Pinpoint the cell where the given text exists, returning its [x, y] midpoint coordinate. 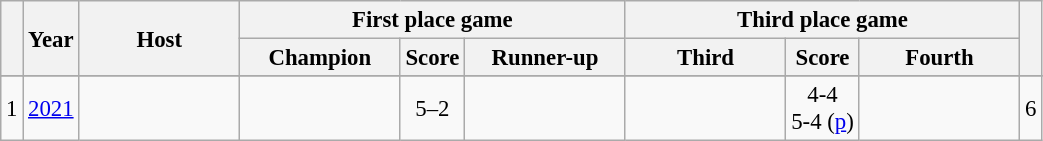
First place game [432, 20]
1 [12, 108]
Champion [320, 58]
Runner-up [546, 58]
Fourth [940, 58]
2021 [51, 108]
Host [160, 38]
4-4 5-4 (p) [822, 108]
Third [706, 58]
6 [1031, 108]
Third place game [822, 20]
5–2 [432, 108]
Year [51, 38]
